Capture the cell that displays the provided text and extract its (x, y) central coordinate. 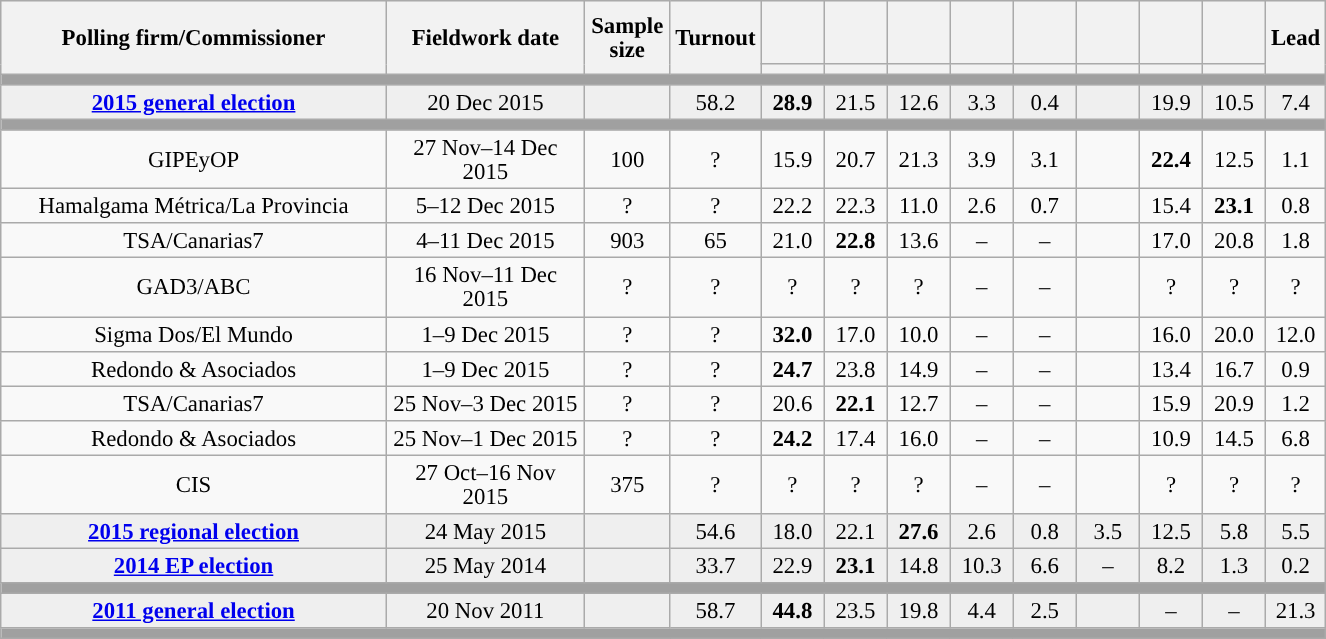
20.8 (1234, 242)
20.6 (792, 404)
27.6 (918, 532)
24 May 2015 (485, 532)
19.9 (1170, 102)
Sample size (627, 38)
14.5 (1234, 438)
Sigma Dos/El Mundo (194, 334)
16 Nov–11 Dec 2015 (485, 288)
5.8 (1234, 532)
12.6 (918, 102)
24.2 (792, 438)
22.2 (792, 206)
13.6 (918, 242)
6.6 (1044, 566)
23.8 (856, 368)
17.4 (856, 438)
6.8 (1296, 438)
1.1 (1296, 160)
20 Dec 2015 (485, 102)
18.0 (792, 532)
2.5 (1044, 610)
21.5 (856, 102)
24.7 (792, 368)
2014 EP election (194, 566)
12.7 (918, 404)
20.9 (1234, 404)
20.0 (1234, 334)
4.4 (982, 610)
65 (716, 242)
3.1 (1044, 160)
11.0 (918, 206)
0.9 (1296, 368)
15.4 (1170, 206)
2015 regional election (194, 532)
58.2 (716, 102)
7.4 (1296, 102)
3.9 (982, 160)
14.8 (918, 566)
22.3 (856, 206)
3.3 (982, 102)
12.0 (1296, 334)
32.0 (792, 334)
21.0 (792, 242)
28.9 (792, 102)
0.7 (1044, 206)
44.8 (792, 610)
Polling firm/Commissioner (194, 38)
20.7 (856, 160)
Lead (1296, 38)
5–12 Dec 2015 (485, 206)
58.7 (716, 610)
16.7 (1234, 368)
27 Oct–16 Nov 2015 (485, 484)
375 (627, 484)
2011 general election (194, 610)
22.4 (1170, 160)
8.2 (1170, 566)
3.5 (1108, 532)
22.8 (856, 242)
10.9 (1170, 438)
27 Nov–14 Dec 2015 (485, 160)
Fieldwork date (485, 38)
22.9 (792, 566)
14.9 (918, 368)
0.2 (1296, 566)
33.7 (716, 566)
10.5 (1234, 102)
19.8 (918, 610)
1.2 (1296, 404)
25 Nov–1 Dec 2015 (485, 438)
100 (627, 160)
GIPEyOP (194, 160)
10.0 (918, 334)
GAD3/ABC (194, 288)
13.4 (1170, 368)
5.5 (1296, 532)
2015 general election (194, 102)
CIS (194, 484)
10.3 (982, 566)
903 (627, 242)
Turnout (716, 38)
Hamalgama Métrica/La Provincia (194, 206)
54.6 (716, 532)
25 May 2014 (485, 566)
20 Nov 2011 (485, 610)
23.5 (856, 610)
25 Nov–3 Dec 2015 (485, 404)
0.4 (1044, 102)
4–11 Dec 2015 (485, 242)
1.8 (1296, 242)
1.3 (1234, 566)
